Identify which cell holds the provided text, then report its (X, Y) central coordinate. 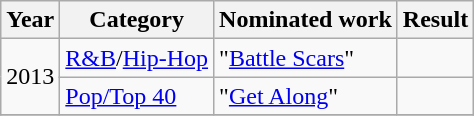
Year (30, 20)
Nominated work (306, 20)
R&B/Hip-Hop (137, 58)
"Battle Scars" (306, 58)
Result (435, 20)
"Get Along" (306, 96)
Category (137, 20)
Pop/Top 40 (137, 96)
2013 (30, 77)
